Find where the given text appears and provide that cell's center as (X, Y) coordinate. 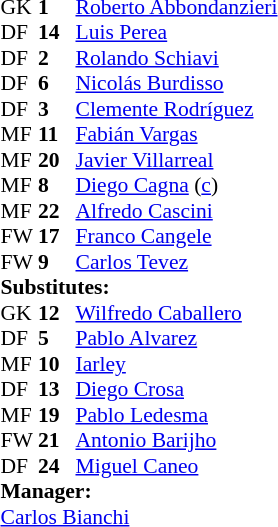
3 (57, 109)
19 (57, 415)
Diego Cagna (c) (176, 185)
6 (57, 83)
Iarley (176, 364)
Rolando Schiavi (176, 58)
Pablo Alvarez (176, 339)
Manager: (138, 491)
Substitutes: (138, 287)
Pablo Ledesma (176, 415)
Javier Villarreal (176, 160)
9 (57, 262)
Alfredo Cascini (176, 211)
20 (57, 160)
Wilfredo Caballero (176, 313)
14 (57, 33)
Fabián Vargas (176, 135)
17 (57, 237)
13 (57, 389)
Nicolás Burdisso (176, 83)
Franco Cangele (176, 237)
22 (57, 211)
Miguel Caneo (176, 466)
12 (57, 313)
Diego Crosa (176, 389)
Antonio Barijho (176, 441)
24 (57, 466)
5 (57, 339)
10 (57, 364)
Luis Perea (176, 33)
11 (57, 135)
GK (19, 313)
2 (57, 58)
21 (57, 441)
8 (57, 185)
Clemente Rodríguez (176, 109)
Carlos Tevez (176, 262)
